Provide the (X, Y) coordinate of the cell's center where the given text is located.  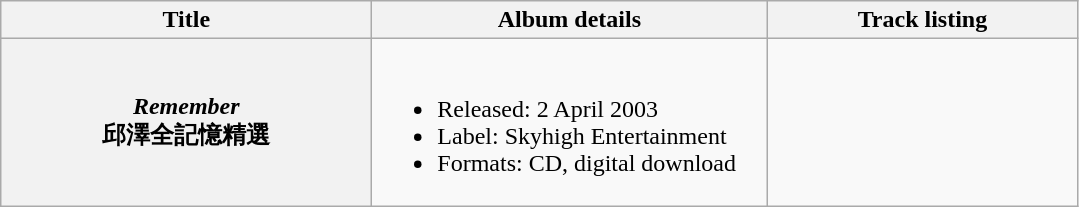
Remember 邱澤全記憶精選 (186, 122)
Released: 2 April 2003Label: Skyhigh EntertainmentFormats: CD, digital download (570, 122)
Track listing (922, 20)
Album details (570, 20)
Title (186, 20)
